For the text-containing cell, return its midpoint in (x, y) coordinate format. 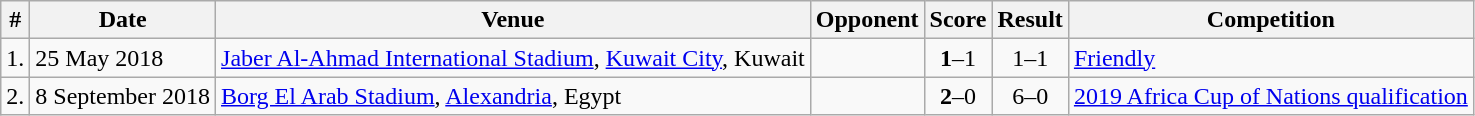
Venue (514, 20)
Date (123, 20)
Borg El Arab Stadium, Alexandria, Egypt (514, 96)
Friendly (1270, 58)
Opponent (867, 20)
2–0 (958, 96)
Competition (1270, 20)
Result (1030, 20)
8 September 2018 (123, 96)
2. (16, 96)
# (16, 20)
1. (16, 58)
6–0 (1030, 96)
Score (958, 20)
Jaber Al-Ahmad International Stadium, Kuwait City, Kuwait (514, 58)
2019 Africa Cup of Nations qualification (1270, 96)
25 May 2018 (123, 58)
